Find where the given text appears and provide that cell's center as [x, y] coordinate. 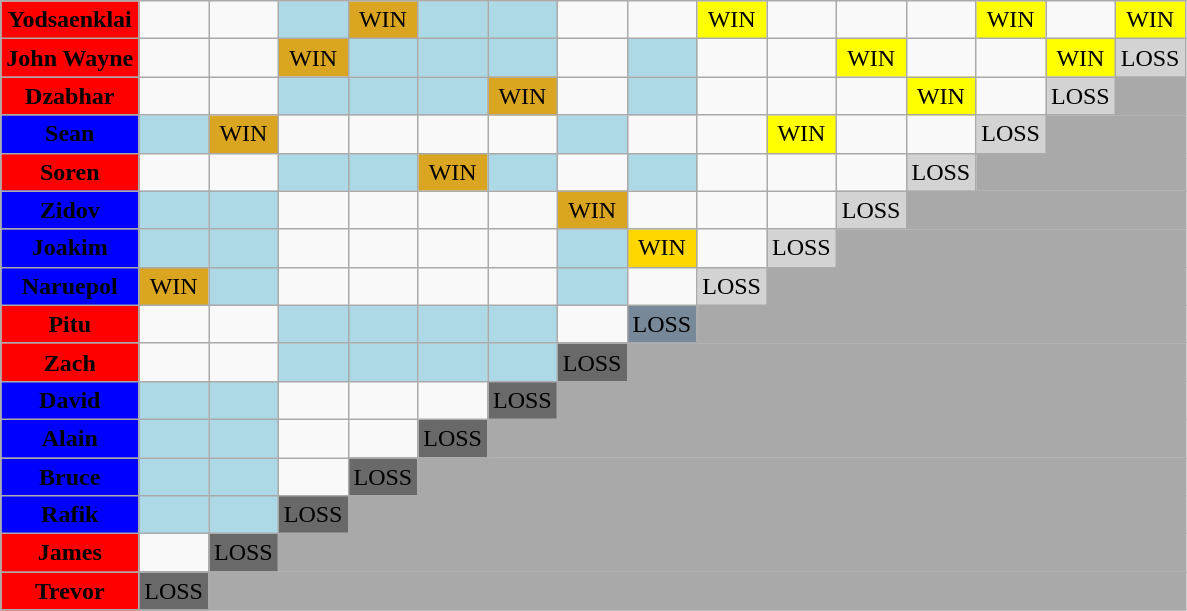
James [70, 553]
Zidov [70, 210]
John Wayne [70, 58]
Pitu [70, 324]
Yodsaenklai [70, 20]
Bruce [70, 477]
Rafik [70, 515]
Sean [70, 134]
Naruepol [70, 286]
Joakim [70, 248]
Trevor [70, 591]
David [70, 400]
Dzabhar [70, 96]
Alain [70, 438]
Soren [70, 172]
Zach [70, 362]
